From the cell containing the given text, extract its center point as [x, y] coordinate. 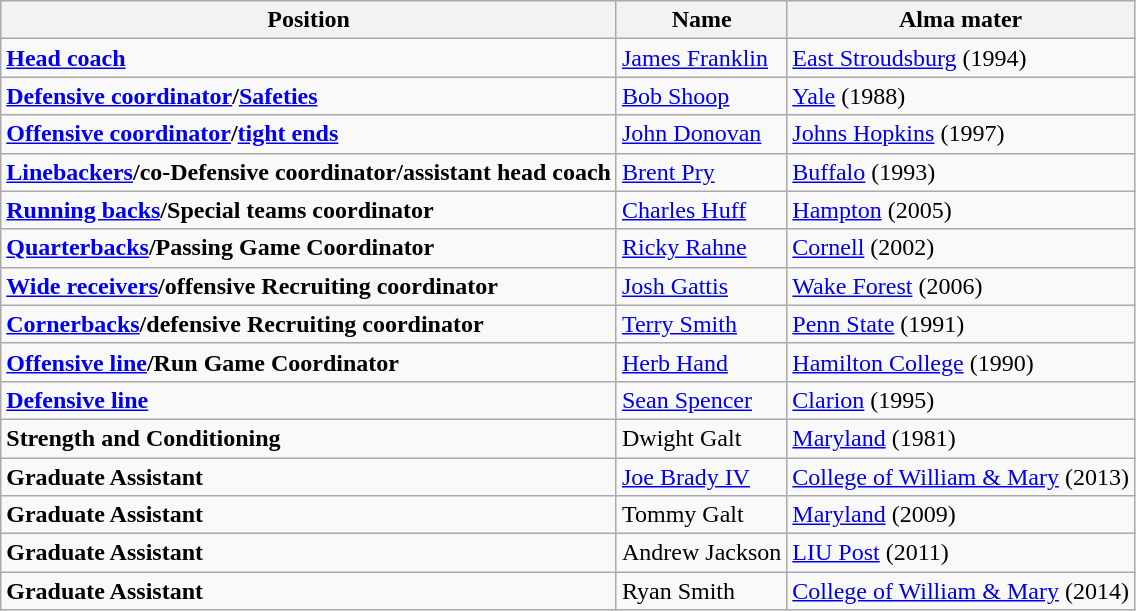
LIU Post (2011) [961, 553]
John Donovan [701, 134]
Defensive line [309, 400]
Alma mater [961, 20]
Sean Spencer [701, 400]
Wake Forest (2006) [961, 286]
Yale (1988) [961, 96]
Strength and Conditioning [309, 438]
Ricky Rahne [701, 248]
East Stroudsburg (1994) [961, 58]
Brent Pry [701, 172]
James Franklin [701, 58]
Herb Hand [701, 362]
Andrew Jackson [701, 553]
Penn State (1991) [961, 324]
Wide receivers/offensive Recruiting coordinator [309, 286]
Quarterbacks/Passing Game Coordinator [309, 248]
Position [309, 20]
Terry Smith [701, 324]
Maryland (1981) [961, 438]
College of William & Mary (2013) [961, 477]
Joe Brady IV [701, 477]
Johns Hopkins (1997) [961, 134]
Name [701, 20]
Head coach [309, 58]
Cornerbacks/defensive Recruiting coordinator [309, 324]
Maryland (2009) [961, 515]
Bob Shoop [701, 96]
Charles Huff [701, 210]
Buffalo (1993) [961, 172]
College of William & Mary (2014) [961, 591]
Running backs/Special teams coordinator [309, 210]
Ryan Smith [701, 591]
Josh Gattis [701, 286]
Offensive line/Run Game Coordinator [309, 362]
Hamilton College (1990) [961, 362]
Tommy Galt [701, 515]
Cornell (2002) [961, 248]
Dwight Galt [701, 438]
Offensive coordinator/tight ends [309, 134]
Clarion (1995) [961, 400]
Defensive coordinator/Safeties [309, 96]
Hampton (2005) [961, 210]
Linebackers/co-Defensive coordinator/assistant head coach [309, 172]
